Detect which cell encompasses the target text, then output its [X, Y] center coordinate. 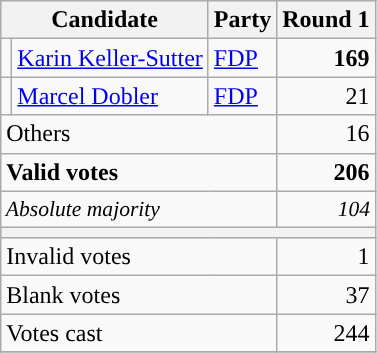
Blank votes [139, 295]
Round 1 [326, 20]
16 [326, 134]
Invalid votes [139, 257]
Others [139, 134]
244 [326, 333]
Karin Keller-Sutter [110, 58]
Party [242, 20]
37 [326, 295]
Candidate [105, 20]
1 [326, 257]
Marcel Dobler [110, 96]
Absolute majority [139, 209]
206 [326, 172]
Votes cast [139, 333]
21 [326, 96]
Valid votes [139, 172]
104 [326, 209]
169 [326, 58]
